Locate the cell with the specified text and output its (X, Y) center coordinate. 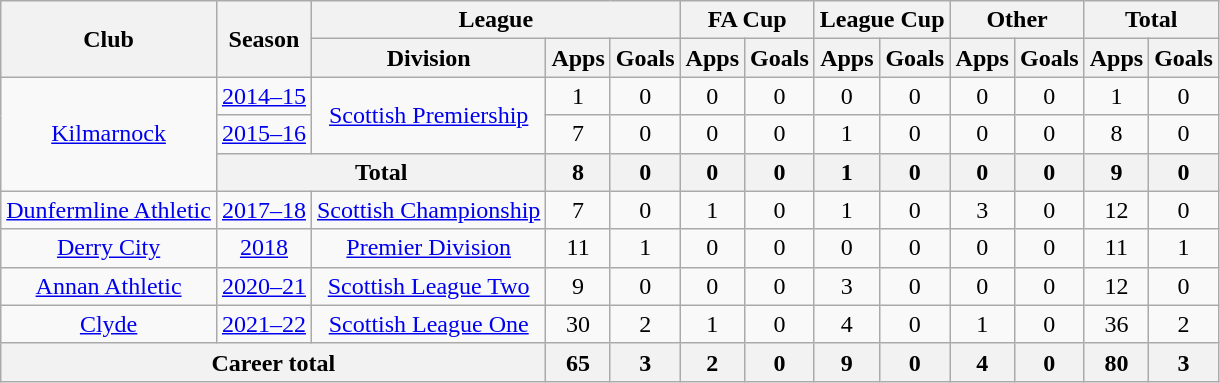
Scottish Championship (428, 210)
Club (109, 39)
Kilmarnock (109, 134)
30 (578, 324)
80 (1116, 362)
Premier Division (428, 248)
League (496, 20)
2021–22 (264, 324)
Other (1017, 20)
2014–15 (264, 96)
2020–21 (264, 286)
65 (578, 362)
Clyde (109, 324)
FA Cup (747, 20)
League Cup (882, 20)
2017–18 (264, 210)
Scottish League Two (428, 286)
Season (264, 39)
36 (1116, 324)
Annan Athletic (109, 286)
2018 (264, 248)
Dunfermline Athletic (109, 210)
Derry City (109, 248)
Career total (274, 362)
Scottish League One (428, 324)
2015–16 (264, 134)
Scottish Premiership (428, 115)
Division (428, 58)
